Locate the cell with the specified text and output its (X, Y) center coordinate. 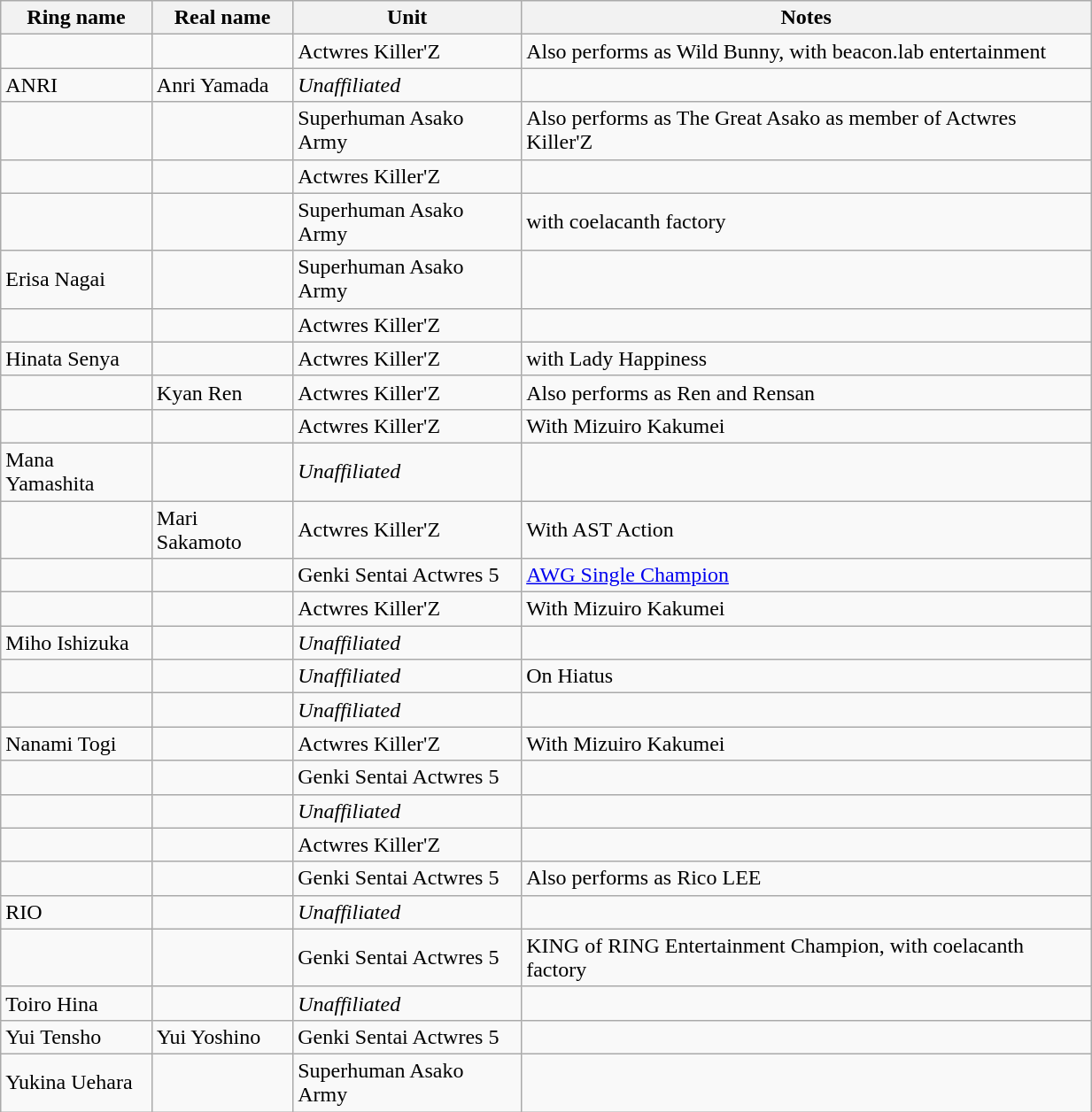
Yukina Uehara (76, 1082)
Unit (407, 18)
with Lady Happiness (806, 359)
Miho Ishizuka (76, 643)
Kyan Ren (221, 392)
Nanami Togi (76, 744)
KING of RING Entertainment Champion, with coelacanth factory (806, 958)
Yui Yoshino (221, 1037)
Notes (806, 18)
AWG Single Champion (806, 575)
Ring name (76, 18)
Also performs as The Great Asako as member of Actwres Killer'Z (806, 131)
On Hiatus (806, 676)
Also performs as Wild Bunny, with beacon.lab entertainment (806, 51)
RIO (76, 912)
Hinata Senya (76, 359)
Mana Yamashita (76, 471)
With AST Action (806, 529)
Real name (221, 18)
Anri Yamada (221, 85)
Mari Sakamoto (221, 529)
Also performs as Ren and Rensan (806, 392)
Also performs as Rico LEE (806, 878)
Toiro Hina (76, 1003)
Erisa Nagai (76, 280)
Yui Tensho (76, 1037)
ANRI (76, 85)
with coelacanth factory (806, 221)
